Identify which cell holds the provided text, then report its (x, y) central coordinate. 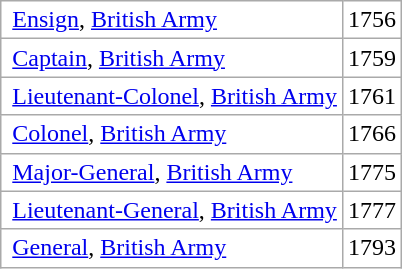
1777 (372, 210)
General, British Army (172, 248)
Lieutenant-General, British Army (172, 210)
1766 (372, 134)
Ensign, British Army (172, 20)
1775 (372, 172)
1793 (372, 248)
Major-General, British Army (172, 172)
Captain, British Army (172, 58)
1759 (372, 58)
Lieutenant-Colonel, British Army (172, 96)
1756 (372, 20)
1761 (372, 96)
Colonel, British Army (172, 134)
